For the text-containing cell, return its midpoint in [X, Y] coordinate format. 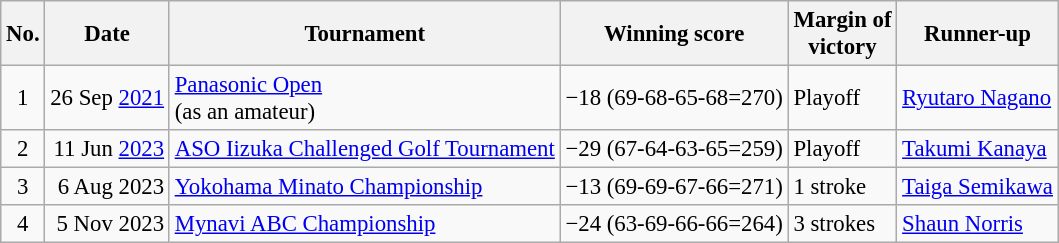
Winning score [674, 34]
No. [23, 34]
Ryutaro Nagano [978, 98]
−29 (67-64-63-65=259) [674, 149]
3 strokes [842, 224]
Date [107, 34]
5 Nov 2023 [107, 224]
1 [23, 98]
2 [23, 149]
Runner-up [978, 34]
4 [23, 224]
ASO Iizuka Challenged Golf Tournament [364, 149]
Taiga Semikawa [978, 187]
26 Sep 2021 [107, 98]
6 Aug 2023 [107, 187]
Tournament [364, 34]
−24 (63-69-66-66=264) [674, 224]
Mynavi ABC Championship [364, 224]
Shaun Norris [978, 224]
Margin ofvictory [842, 34]
3 [23, 187]
−18 (69-68-65-68=270) [674, 98]
Takumi Kanaya [978, 149]
1 stroke [842, 187]
Panasonic Open(as an amateur) [364, 98]
Yokohama Minato Championship [364, 187]
−13 (69-69-67-66=271) [674, 187]
11 Jun 2023 [107, 149]
